From the cell containing the given text, extract its center point as (X, Y) coordinate. 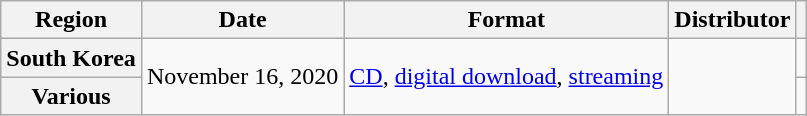
November 16, 2020 (242, 77)
Date (242, 20)
South Korea (72, 58)
Various (72, 96)
Format (506, 20)
Region (72, 20)
CD, digital download, streaming (506, 77)
Distributor (732, 20)
